Locate the cell with the specified text and output its (X, Y) center coordinate. 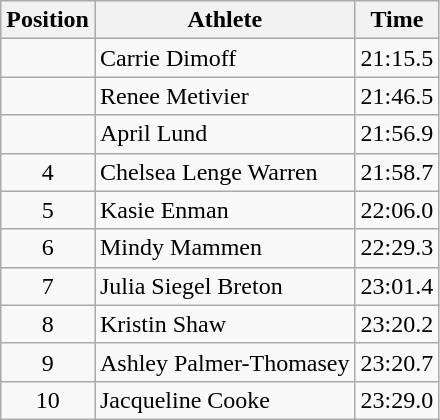
Chelsea Lenge Warren (224, 172)
8 (48, 324)
Jacqueline Cooke (224, 400)
Athlete (224, 20)
10 (48, 400)
Time (397, 20)
4 (48, 172)
23:20.7 (397, 362)
22:06.0 (397, 210)
21:58.7 (397, 172)
Mindy Mammen (224, 248)
7 (48, 286)
5 (48, 210)
Carrie Dimoff (224, 58)
6 (48, 248)
9 (48, 362)
Position (48, 20)
23:01.4 (397, 286)
21:46.5 (397, 96)
Renee Metivier (224, 96)
Julia Siegel Breton (224, 286)
Kasie Enman (224, 210)
23:20.2 (397, 324)
23:29.0 (397, 400)
Ashley Palmer-Thomasey (224, 362)
21:56.9 (397, 134)
22:29.3 (397, 248)
Kristin Shaw (224, 324)
April Lund (224, 134)
21:15.5 (397, 58)
